Locate the cell with the specified text and output its (x, y) center coordinate. 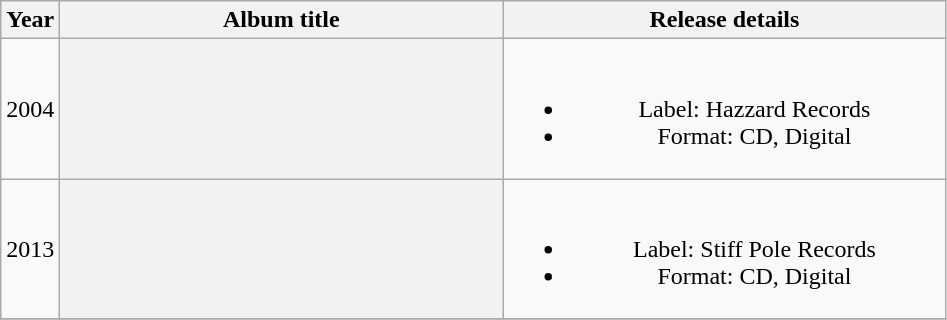
Label: Stiff Pole RecordsFormat: CD, Digital (724, 249)
Label: Hazzard RecordsFormat: CD, Digital (724, 109)
Year (30, 20)
2004 (30, 109)
2013 (30, 249)
Album title (282, 20)
Release details (724, 20)
